Pinpoint the cell where the given text exists, returning its [X, Y] midpoint coordinate. 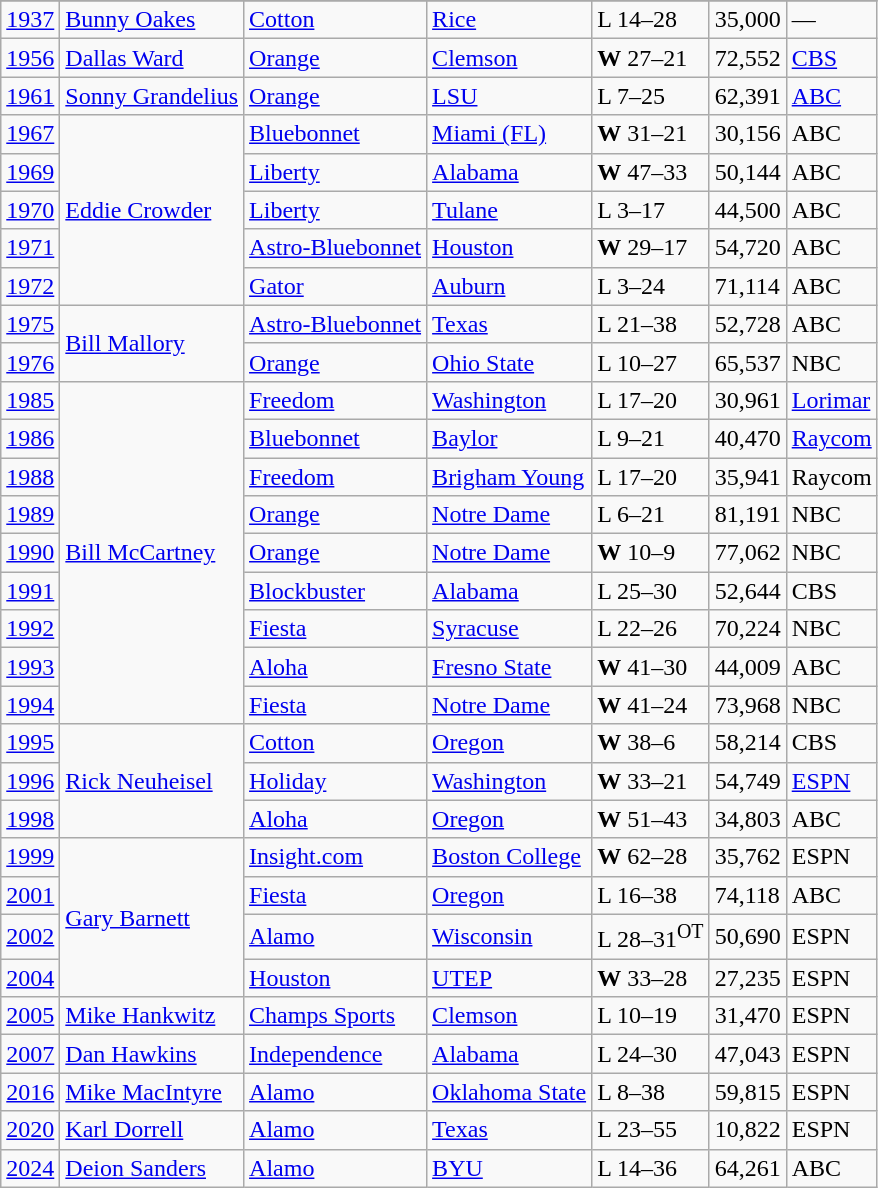
LSU [510, 96]
35,762 [748, 857]
L 24–30 [651, 1054]
1996 [30, 781]
Independence [336, 1054]
Deion Sanders [152, 1168]
Mike Hankwitz [152, 1016]
Bunny Oakes [152, 20]
1993 [30, 667]
L 28–31OT [651, 936]
Karl Dorrell [152, 1130]
31,470 [748, 1016]
1956 [30, 58]
2020 [30, 1130]
73,968 [748, 705]
Syracuse [510, 629]
L 3–24 [651, 286]
L 7–25 [651, 96]
2024 [30, 1168]
Champs Sports [336, 1016]
Brigham Young [510, 477]
Dan Hawkins [152, 1054]
35,000 [748, 20]
L 10–19 [651, 1016]
Gary Barnett [152, 918]
Baylor [510, 438]
L 10–27 [651, 362]
Holiday [336, 781]
10,822 [748, 1130]
W 31–21 [651, 134]
Dallas Ward [152, 58]
50,144 [748, 172]
70,224 [748, 629]
Tulane [510, 210]
L 8–38 [651, 1092]
2004 [30, 978]
52,728 [748, 324]
59,815 [748, 1092]
54,749 [748, 781]
1972 [30, 286]
30,156 [748, 134]
44,500 [748, 210]
1961 [30, 96]
50,690 [748, 936]
Wisconsin [510, 936]
W 62–28 [651, 857]
Bill Mallory [152, 343]
64,261 [748, 1168]
2002 [30, 936]
1985 [30, 400]
Boston College [510, 857]
1994 [30, 705]
52,644 [748, 591]
1992 [30, 629]
Mike MacIntyre [152, 1092]
1991 [30, 591]
58,214 [748, 743]
1970 [30, 210]
44,009 [748, 667]
71,114 [748, 286]
1967 [30, 134]
BYU [510, 1168]
1995 [30, 743]
W 29–17 [651, 248]
2005 [30, 1016]
L 9–21 [651, 438]
Oklahoma State [510, 1092]
Fresno State [510, 667]
30,961 [748, 400]
L 21–38 [651, 324]
L 16–38 [651, 895]
65,537 [748, 362]
1988 [30, 477]
W 51–43 [651, 819]
81,191 [748, 515]
Miami (FL) [510, 134]
54,720 [748, 248]
L 6–21 [651, 515]
2016 [30, 1092]
L 22–26 [651, 629]
Auburn [510, 286]
47,043 [748, 1054]
Insight.com [336, 857]
2001 [30, 895]
1971 [30, 248]
Gator [336, 286]
1998 [30, 819]
Ohio State [510, 362]
1937 [30, 20]
W 27–21 [651, 58]
Bill McCartney [152, 552]
W 33–21 [651, 781]
L 23–55 [651, 1130]
1969 [30, 172]
1986 [30, 438]
74,118 [748, 895]
62,391 [748, 96]
35,941 [748, 477]
Rick Neuheisel [152, 781]
1989 [30, 515]
W 41–30 [651, 667]
72,552 [748, 58]
Sonny Grandelius [152, 96]
UTEP [510, 978]
Blockbuster [336, 591]
L 3–17 [651, 210]
77,062 [748, 553]
W 47–33 [651, 172]
40,470 [748, 438]
Eddie Crowder [152, 210]
1975 [30, 324]
W 41–24 [651, 705]
2007 [30, 1054]
1990 [30, 553]
1999 [30, 857]
W 38–6 [651, 743]
L 25–30 [651, 591]
W 10–9 [651, 553]
L 14–28 [651, 20]
Rice [510, 20]
34,803 [748, 819]
Lorimar [832, 400]
— [832, 20]
W 33–28 [651, 978]
L 14–36 [651, 1168]
1976 [30, 362]
27,235 [748, 978]
